Identify which cell holds the provided text, then report its [x, y] central coordinate. 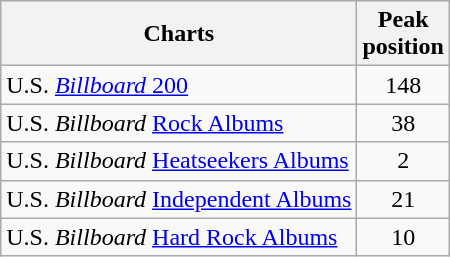
2 [403, 161]
Charts [179, 34]
21 [403, 199]
148 [403, 85]
10 [403, 237]
U.S. Billboard Hard Rock Albums [179, 237]
U.S. Billboard Independent Albums [179, 199]
Peakposition [403, 34]
U.S. Billboard Heatseekers Albums [179, 161]
U.S. Billboard 200 [179, 85]
U.S. Billboard Rock Albums [179, 123]
38 [403, 123]
